Scan for the cell matching the given text and deliver its [x, y] coordinate at center. 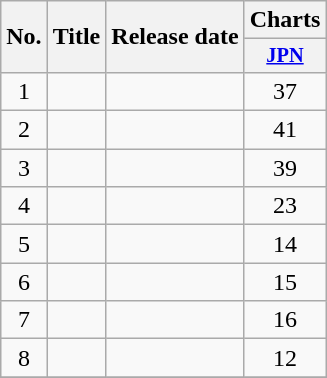
16 [285, 320]
8 [24, 358]
4 [24, 206]
5 [24, 244]
41 [285, 130]
2 [24, 130]
Release date [175, 37]
14 [285, 244]
Title [76, 37]
Charts [285, 20]
37 [285, 91]
1 [24, 91]
7 [24, 320]
6 [24, 282]
23 [285, 206]
JPN [285, 56]
39 [285, 168]
3 [24, 168]
No. [24, 37]
15 [285, 282]
12 [285, 358]
